Determine the [x, y] coordinate at the center of the cell enclosing the given text.  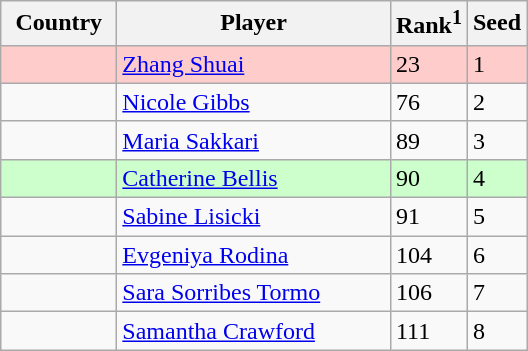
90 [428, 178]
4 [496, 178]
91 [428, 217]
7 [496, 293]
Sara Sorribes Tormo [254, 293]
Catherine Bellis [254, 178]
8 [496, 331]
Country [59, 24]
76 [428, 102]
Zhang Shuai [254, 64]
Seed [496, 24]
89 [428, 140]
Player [254, 24]
111 [428, 331]
104 [428, 255]
Maria Sakkari [254, 140]
6 [496, 255]
Nicole Gibbs [254, 102]
1 [496, 64]
2 [496, 102]
106 [428, 293]
Evgeniya Rodina [254, 255]
Samantha Crawford [254, 331]
3 [496, 140]
Rank1 [428, 24]
5 [496, 217]
23 [428, 64]
Sabine Lisicki [254, 217]
